From the cell containing the given text, extract its center point as (x, y) coordinate. 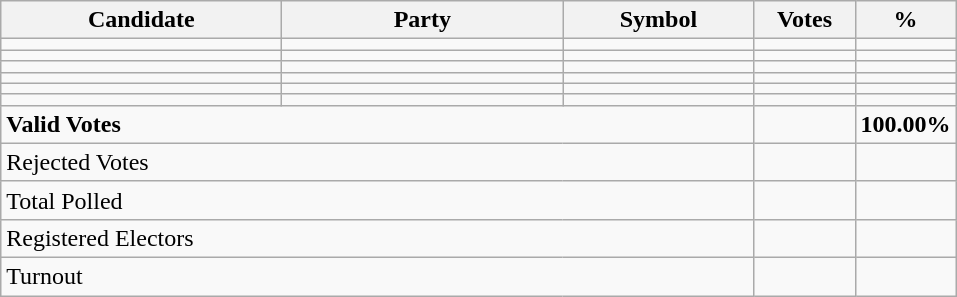
Rejected Votes (378, 162)
Turnout (378, 276)
Candidate (142, 20)
% (906, 20)
100.00% (906, 124)
Valid Votes (378, 124)
Symbol (658, 20)
Total Polled (378, 200)
Votes (804, 20)
Party (422, 20)
Registered Electors (378, 238)
